Return the (X, Y) coordinate for the center point of the cell that contains the specified text.  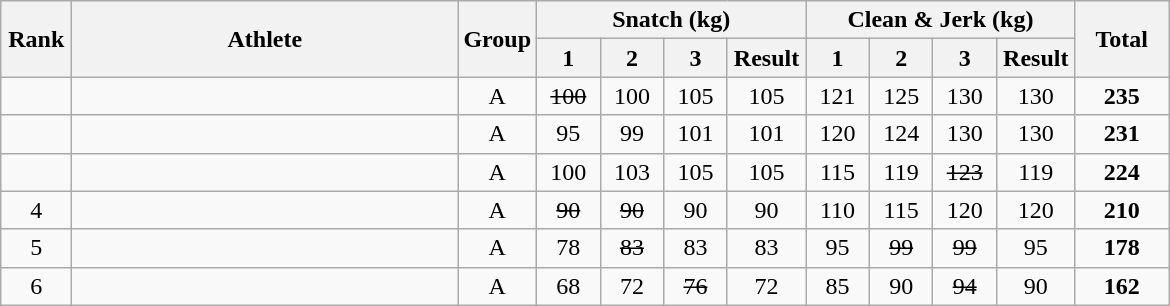
210 (1122, 210)
4 (36, 210)
224 (1122, 172)
125 (901, 96)
178 (1122, 248)
103 (632, 172)
Athlete (265, 39)
85 (838, 286)
5 (36, 248)
Clean & Jerk (kg) (940, 20)
121 (838, 96)
231 (1122, 134)
94 (965, 286)
235 (1122, 96)
123 (965, 172)
Group (498, 39)
Total (1122, 39)
Rank (36, 39)
Snatch (kg) (672, 20)
110 (838, 210)
162 (1122, 286)
6 (36, 286)
124 (901, 134)
68 (569, 286)
76 (696, 286)
78 (569, 248)
